Find where the given text appears and provide that cell's center as (x, y) coordinate. 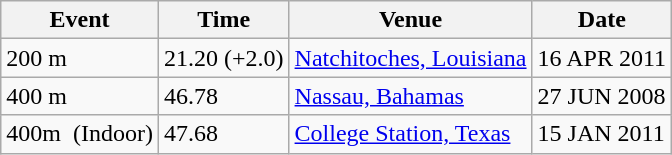
Event (80, 20)
47.68 (224, 134)
Venue (410, 20)
400 m (80, 96)
Time (224, 20)
Natchitoches, Louisiana (410, 58)
400m (Indoor) (80, 134)
46.78 (224, 96)
College Station, Texas (410, 134)
Nassau, Bahamas (410, 96)
Date (602, 20)
27 JUN 2008 (602, 96)
21.20 (+2.0) (224, 58)
16 APR 2011 (602, 58)
200 m (80, 58)
15 JAN 2011 (602, 134)
